Output the [x, y] coordinate of the center of the cell containing the given text.  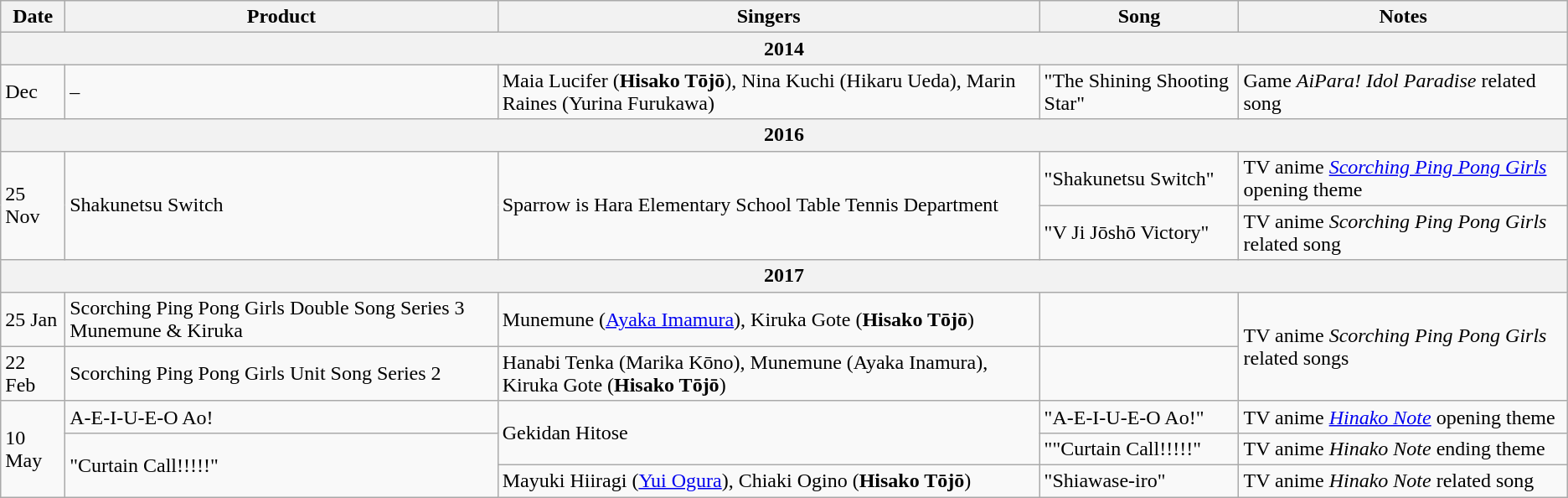
10 May [34, 449]
25 Nov [34, 205]
Munemune (Ayaka Imamura), Kiruka Gote (Hisako Tōjō) [769, 319]
Dec [34, 92]
Notes [1403, 17]
25 Jan [34, 319]
Song [1139, 17]
"Curtain Call!!!!!" [281, 464]
"Shiawase-iro" [1139, 480]
"The Shining Shooting Star" [1139, 92]
""Curtain Call!!!!!" [1139, 449]
TV anime Hinako Note opening theme [1403, 417]
"V Ji Jōshō Victory" [1139, 233]
TV anime Scorching Ping Pong Girls opening theme [1403, 178]
"Shakunetsu Switch" [1139, 178]
Gekidan Hitose [769, 433]
Product [281, 17]
Scorching Ping Pong Girls Unit Song Series 2 [281, 374]
TV anime Hinako Note related song [1403, 480]
TV anime Scorching Ping Pong Girls related songs [1403, 346]
2016 [784, 135]
TV anime Hinako Note ending theme [1403, 449]
"A-E-I-U-E-O Ao!" [1139, 417]
Scorching Ping Pong Girls Double Song Series 3 Munemune & Kiruka [281, 319]
22 Feb [34, 374]
Date [34, 17]
TV anime Scorching Ping Pong Girls related song [1403, 233]
Game AiPara! Idol Paradise related song [1403, 92]
Hanabi Tenka (Marika Kōno), Munemune (Ayaka Inamura), Kiruka Gote (Hisako Tōjō) [769, 374]
Maia Lucifer (Hisako Tōjō), Nina Kuchi (Hikaru Ueda), Marin Raines (Yurina Furukawa) [769, 92]
2017 [784, 276]
Shakunetsu Switch [281, 205]
A-E-I-U-E-O Ao! [281, 417]
2014 [784, 49]
Singers [769, 17]
Mayuki Hiiragi (Yui Ogura), Chiaki Ogino (Hisako Tōjō) [769, 480]
Sparrow is Hara Elementary School Table Tennis Department [769, 205]
– [281, 92]
